Identify which cell holds the provided text, then report its (x, y) central coordinate. 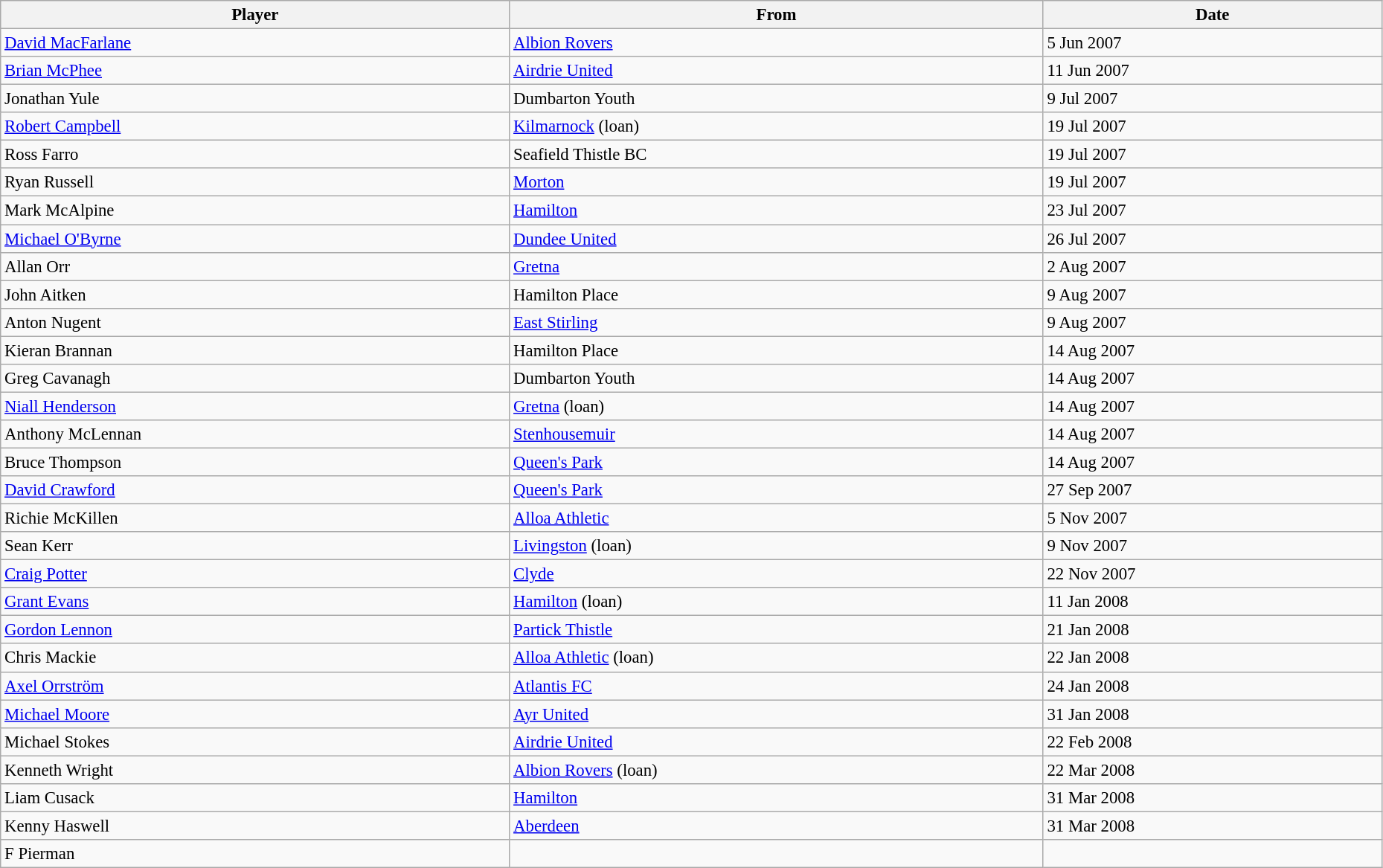
Date (1213, 15)
Brian McPhee (255, 71)
23 Jul 2007 (1213, 210)
Morton (777, 182)
22 Feb 2008 (1213, 742)
Clyde (777, 574)
Michael Stokes (255, 742)
Dundee United (777, 239)
Partick Thistle (777, 630)
Michael O'Byrne (255, 239)
11 Jun 2007 (1213, 71)
11 Jan 2008 (1213, 602)
Albion Rovers (777, 43)
Liam Cusack (255, 798)
Grant Evans (255, 602)
5 Jun 2007 (1213, 43)
Kenny Haswell (255, 826)
Robert Campbell (255, 126)
Gretna (777, 266)
Kieran Brannan (255, 350)
Albion Rovers (loan) (777, 770)
David MacFarlane (255, 43)
Axel Orrström (255, 686)
Atlantis FC (777, 686)
22 Nov 2007 (1213, 574)
24 Jan 2008 (1213, 686)
31 Jan 2008 (1213, 714)
5 Nov 2007 (1213, 518)
22 Mar 2008 (1213, 770)
Livingston (loan) (777, 546)
F Pierman (255, 854)
Kenneth Wright (255, 770)
Hamilton (loan) (777, 602)
27 Sep 2007 (1213, 490)
Michael Moore (255, 714)
Richie McKillen (255, 518)
From (777, 15)
East Stirling (777, 322)
Bruce Thompson (255, 462)
21 Jan 2008 (1213, 630)
Allan Orr (255, 266)
Anton Nugent (255, 322)
9 Jul 2007 (1213, 99)
Craig Potter (255, 574)
Aberdeen (777, 826)
Kilmarnock (loan) (777, 126)
Sean Kerr (255, 546)
Seafield Thistle BC (777, 155)
Greg Cavanagh (255, 379)
Alloa Athletic (loan) (777, 658)
Ryan Russell (255, 182)
Gretna (loan) (777, 406)
Ayr United (777, 714)
Anthony McLennan (255, 434)
2 Aug 2007 (1213, 266)
Mark McAlpine (255, 210)
Chris Mackie (255, 658)
John Aitken (255, 295)
David Crawford (255, 490)
26 Jul 2007 (1213, 239)
Ross Farro (255, 155)
Stenhousemuir (777, 434)
Niall Henderson (255, 406)
9 Nov 2007 (1213, 546)
Jonathan Yule (255, 99)
Alloa Athletic (777, 518)
Player (255, 15)
Gordon Lennon (255, 630)
22 Jan 2008 (1213, 658)
